Capture the cell that displays the provided text and extract its [x, y] central coordinate. 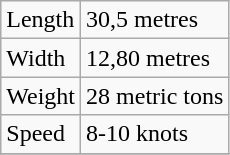
Length [41, 20]
Speed [41, 134]
8-10 knots [155, 134]
Weight [41, 96]
30,5 metres [155, 20]
28 metric tons [155, 96]
12,80 metres [155, 58]
Width [41, 58]
